Locate the cell with the specified text and output its (x, y) center coordinate. 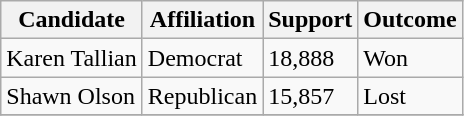
Candidate (72, 20)
Karen Tallian (72, 58)
Shawn Olson (72, 96)
Democrat (202, 58)
Won (410, 58)
15,857 (310, 96)
Outcome (410, 20)
18,888 (310, 58)
Support (310, 20)
Republican (202, 96)
Affiliation (202, 20)
Lost (410, 96)
